Identify which cell holds the provided text, then report its [X, Y] central coordinate. 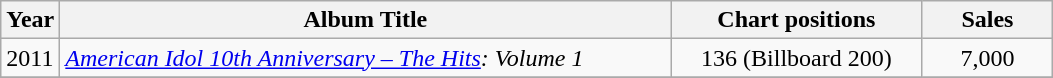
136 (Billboard 200) [796, 58]
American Idol 10th Anniversary – The Hits: Volume 1 [366, 58]
Year [30, 20]
Sales [988, 20]
Chart positions [796, 20]
7,000 [988, 58]
Album Title [366, 20]
2011 [30, 58]
